Extract the (X, Y) coordinate from the center of the cell holding the provided text.  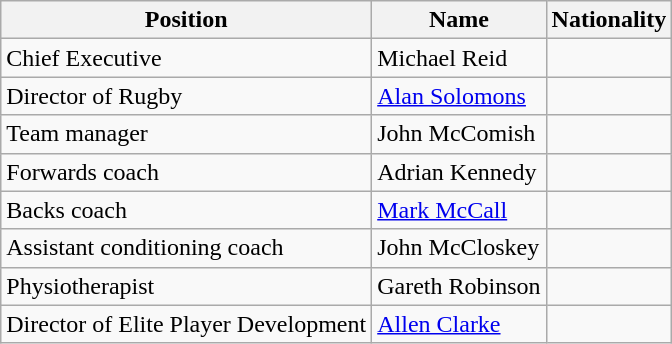
John McComish (459, 134)
Forwards coach (186, 172)
Chief Executive (186, 58)
Physiotherapist (186, 286)
Allen Clarke (459, 324)
Mark McCall (459, 210)
Director of Rugby (186, 96)
Team manager (186, 134)
Michael Reid (459, 58)
Nationality (609, 20)
Alan Solomons (459, 96)
Position (186, 20)
Gareth Robinson (459, 286)
Name (459, 20)
Backs coach (186, 210)
Director of Elite Player Development (186, 324)
Assistant conditioning coach (186, 248)
John McCloskey (459, 248)
Adrian Kennedy (459, 172)
